Determine the (X, Y) coordinate at the center of the cell enclosing the given text.  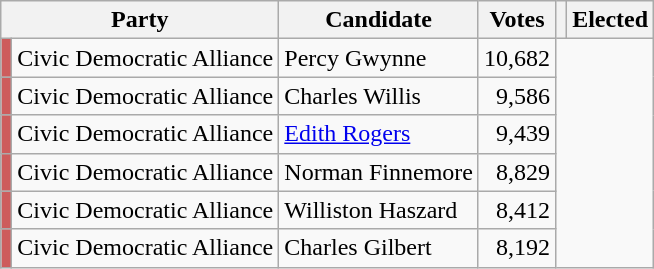
9,586 (516, 96)
9,439 (516, 134)
Percy Gwynne (379, 58)
Candidate (379, 20)
8,412 (516, 210)
Charles Gilbert (379, 248)
Party (140, 20)
Norman Finnemore (379, 172)
Williston Haszard (379, 210)
10,682 (516, 58)
Charles Willis (379, 96)
Votes (516, 20)
Elected (610, 20)
Edith Rogers (379, 134)
8,192 (516, 248)
8,829 (516, 172)
